Detect which cell encompasses the target text, then output its (X, Y) center coordinate. 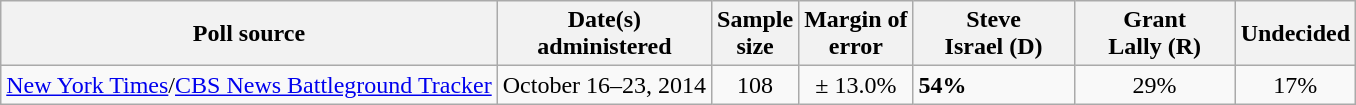
Margin oferror (856, 34)
SteveIsrael (D) (994, 34)
29% (1154, 85)
Samplesize (756, 34)
108 (756, 85)
GrantLally (R) (1154, 34)
October 16–23, 2014 (604, 85)
± 13.0% (856, 85)
17% (1295, 85)
New York Times/CBS News Battleground Tracker (249, 85)
Poll source (249, 34)
Date(s)administered (604, 34)
Undecided (1295, 34)
54% (994, 85)
